Return the [x, y] coordinate for the center point of the cell that contains the specified text.  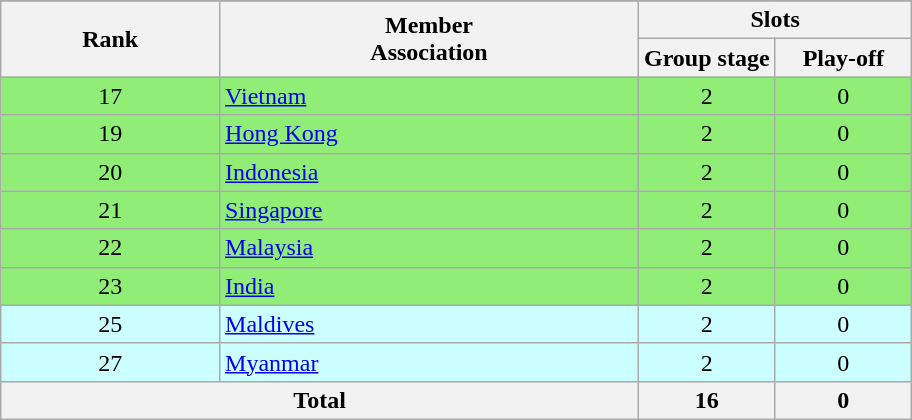
Singapore [430, 210]
Rank [110, 39]
Indonesia [430, 172]
19 [110, 134]
MemberAssociation [430, 39]
India [430, 286]
Vietnam [430, 96]
Hong Kong [430, 134]
23 [110, 286]
17 [110, 96]
16 [706, 400]
20 [110, 172]
Malaysia [430, 248]
Slots [774, 20]
Maldives [430, 324]
Group stage [706, 58]
21 [110, 210]
Myanmar [430, 362]
Play-off [844, 58]
27 [110, 362]
22 [110, 248]
25 [110, 324]
Total [320, 400]
